Identify which cell holds the provided text, then report its [x, y] central coordinate. 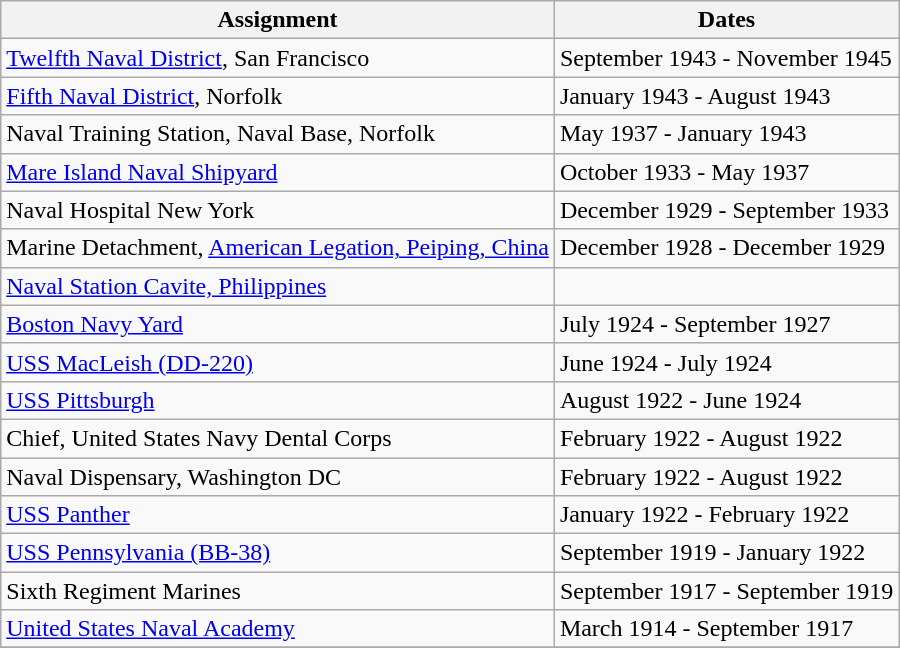
August 1922 - June 1924 [726, 400]
June 1924 - July 1924 [726, 362]
USS Pittsburgh [278, 400]
December 1929 - September 1933 [726, 210]
USS Panther [278, 515]
Fifth Naval District, Norfolk [278, 96]
USS Pennsylvania (BB-38) [278, 553]
Chief, United States Navy Dental Corps [278, 438]
Naval Training Station, Naval Base, Norfolk [278, 134]
Assignment [278, 20]
Marine Detachment, American Legation, Peiping, China [278, 248]
Twelfth Naval District, San Francisco [278, 58]
January 1922 - February 1922 [726, 515]
October 1933 - May 1937 [726, 172]
September 1919 - January 1922 [726, 553]
January 1943 - August 1943 [726, 96]
July 1924 - September 1927 [726, 324]
Mare Island Naval Shipyard [278, 172]
Boston Navy Yard [278, 324]
United States Naval Academy [278, 629]
Dates [726, 20]
Naval Hospital New York [278, 210]
Naval Station Cavite, Philippines [278, 286]
March 1914 - September 1917 [726, 629]
Naval Dispensary, Washington DC [278, 477]
May 1937 - January 1943 [726, 134]
USS MacLeish (DD-220) [278, 362]
September 1943 - November 1945 [726, 58]
September 1917 - September 1919 [726, 591]
December 1928 - December 1929 [726, 248]
Sixth Regiment Marines [278, 591]
